Extract the (x, y) coordinate from the center of the cell holding the provided text.  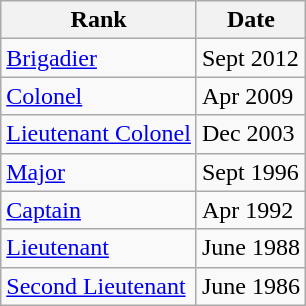
Date (250, 20)
Captain (99, 210)
Lieutenant (99, 248)
Colonel (99, 96)
Brigadier (99, 58)
June 1988 (250, 248)
Sept 2012 (250, 58)
Rank (99, 20)
Lieutenant Colonel (99, 134)
Apr 2009 (250, 96)
June 1986 (250, 286)
Apr 1992 (250, 210)
Second Lieutenant (99, 286)
Dec 2003 (250, 134)
Major (99, 172)
Sept 1996 (250, 172)
